Provide the [x, y] coordinate of the cell's center where the given text is located.  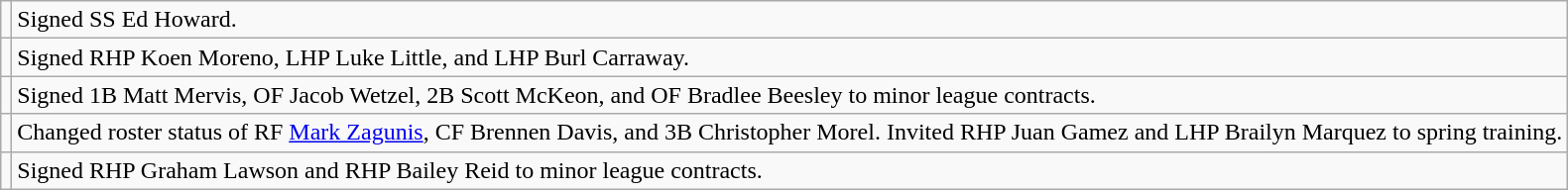
Signed SS Ed Howard. [789, 20]
Signed RHP Graham Lawson and RHP Bailey Reid to minor league contracts. [789, 170]
Signed 1B Matt Mervis, OF Jacob Wetzel, 2B Scott McKeon, and OF Bradlee Beesley to minor league contracts. [789, 95]
Signed RHP Koen Moreno, LHP Luke Little, and LHP Burl Carraway. [789, 57]
